Provide the (X, Y) coordinate of the cell's center where the given text is located.  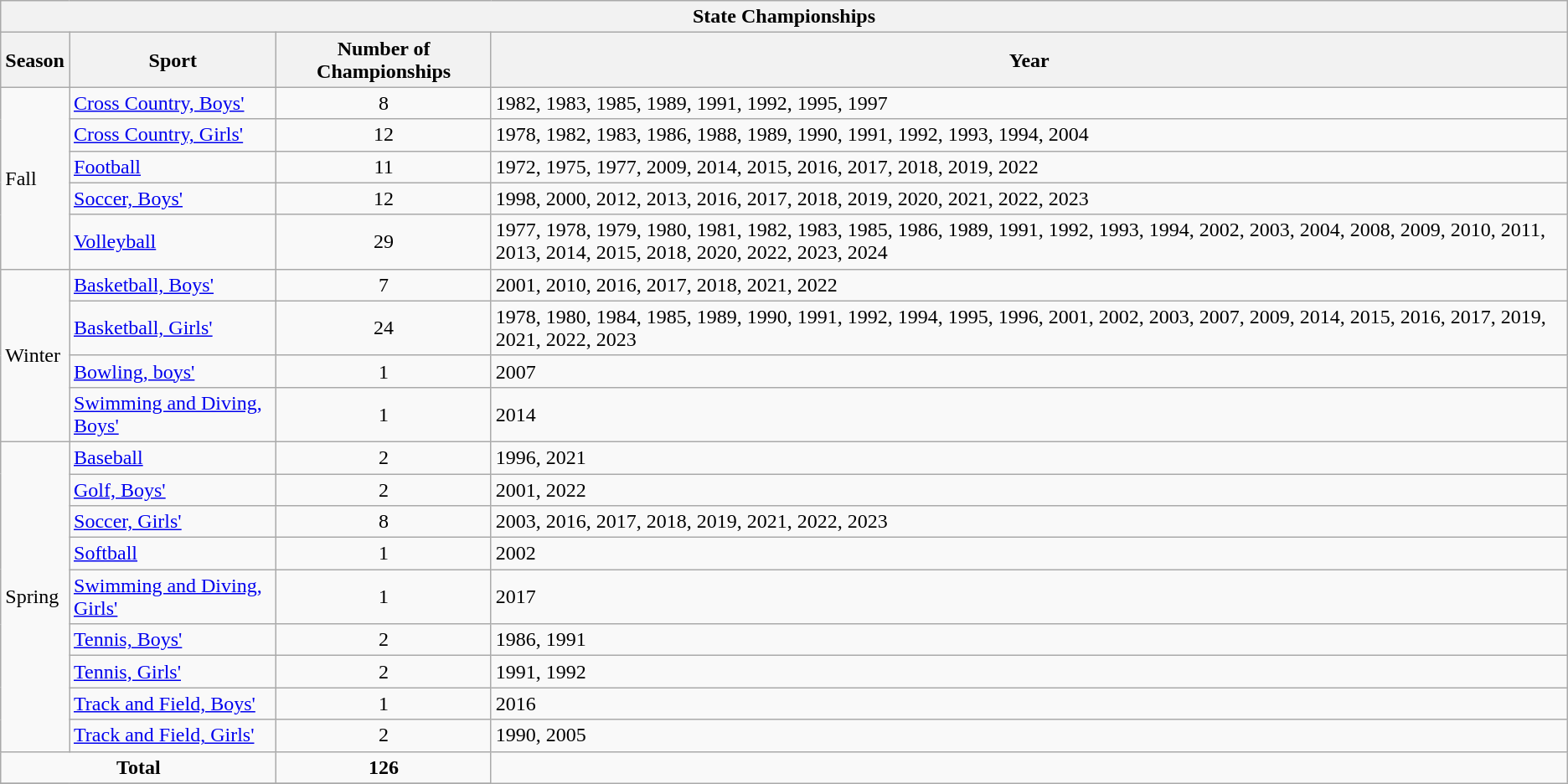
Season (35, 60)
Track and Field, Boys' (173, 704)
1986, 1991 (1029, 640)
126 (384, 767)
1982, 1983, 1985, 1989, 1991, 1992, 1995, 1997 (1029, 103)
Total (139, 767)
1991, 1992 (1029, 672)
Sport (173, 60)
Golf, Boys' (173, 490)
1978, 1980, 1984, 1985, 1989, 1990, 1991, 1992, 1994, 1995, 1996, 2001, 2002, 2003, 2007, 2009, 2014, 2015, 2016, 2017, 2019, 2021, 2022, 2023 (1029, 328)
2016 (1029, 704)
Swimming and Diving, Boys' (173, 414)
Cross Country, Girls' (173, 135)
2014 (1029, 414)
Cross Country, Boys' (173, 103)
Tennis, Boys' (173, 640)
Winter (35, 355)
Fall (35, 178)
Spring (35, 596)
1998, 2000, 2012, 2013, 2016, 2017, 2018, 2019, 2020, 2021, 2022, 2023 (1029, 199)
2007 (1029, 371)
Soccer, Girls' (173, 522)
1978, 1982, 1983, 1986, 1988, 1989, 1990, 1991, 1992, 1993, 1994, 2004 (1029, 135)
1996, 2021 (1029, 457)
Baseball (173, 457)
11 (384, 167)
2003, 2016, 2017, 2018, 2019, 2021, 2022, 2023 (1029, 522)
1972, 1975, 1977, 2009, 2014, 2015, 2016, 2017, 2018, 2019, 2022 (1029, 167)
Tennis, Girls' (173, 672)
2001, 2010, 2016, 2017, 2018, 2021, 2022 (1029, 285)
2017 (1029, 596)
1990, 2005 (1029, 735)
Year (1029, 60)
Volleyball (173, 241)
Swimming and Diving, Girls' (173, 596)
Soccer, Boys' (173, 199)
7 (384, 285)
Track and Field, Girls' (173, 735)
24 (384, 328)
2002 (1029, 554)
Number of Championships (384, 60)
Basketball, Girls' (173, 328)
State Championships (784, 17)
Basketball, Boys' (173, 285)
2001, 2022 (1029, 490)
Football (173, 167)
29 (384, 241)
Softball (173, 554)
Bowling, boys' (173, 371)
